Return the (X, Y) coordinate for the center point of the cell that contains the specified text.  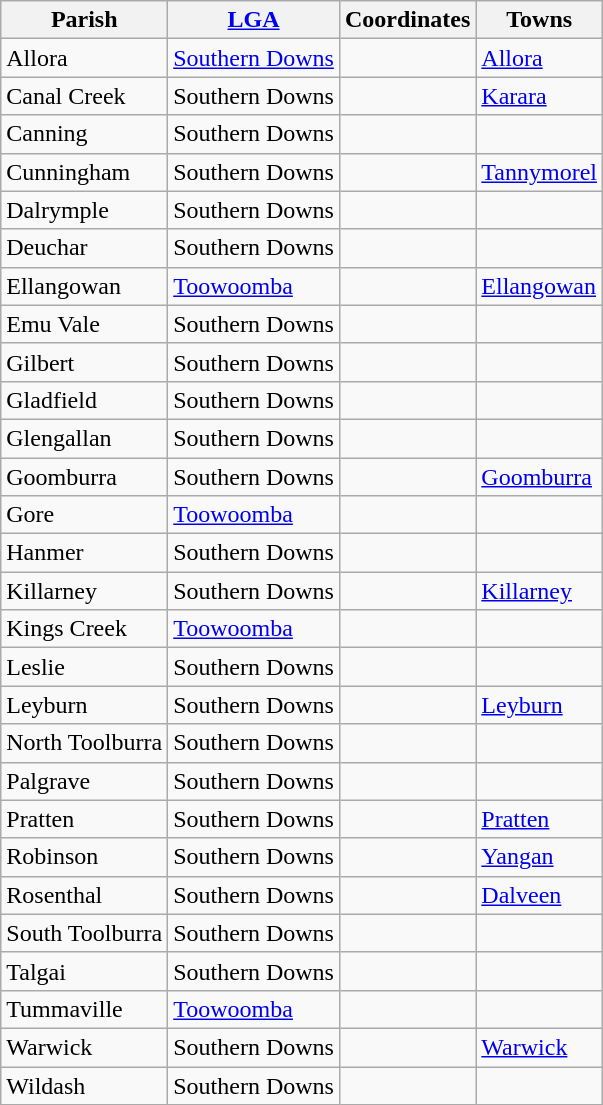
Gilbert (84, 362)
Leslie (84, 667)
Tummaville (84, 1009)
Coordinates (407, 20)
Cunningham (84, 172)
Wildash (84, 1085)
LGA (254, 20)
Emu Vale (84, 324)
Karara (540, 96)
Hanmer (84, 553)
Dalveen (540, 895)
Dalrymple (84, 210)
Palgrave (84, 781)
Kings Creek (84, 629)
Rosenthal (84, 895)
Tannymorel (540, 172)
North Toolburra (84, 743)
Talgai (84, 971)
Canning (84, 134)
Gladfield (84, 400)
Gore (84, 515)
Parish (84, 20)
Deuchar (84, 248)
Canal Creek (84, 96)
Towns (540, 20)
Robinson (84, 857)
South Toolburra (84, 933)
Glengallan (84, 438)
Yangan (540, 857)
